Determine the (X, Y) coordinate at the center of the cell enclosing the given text.  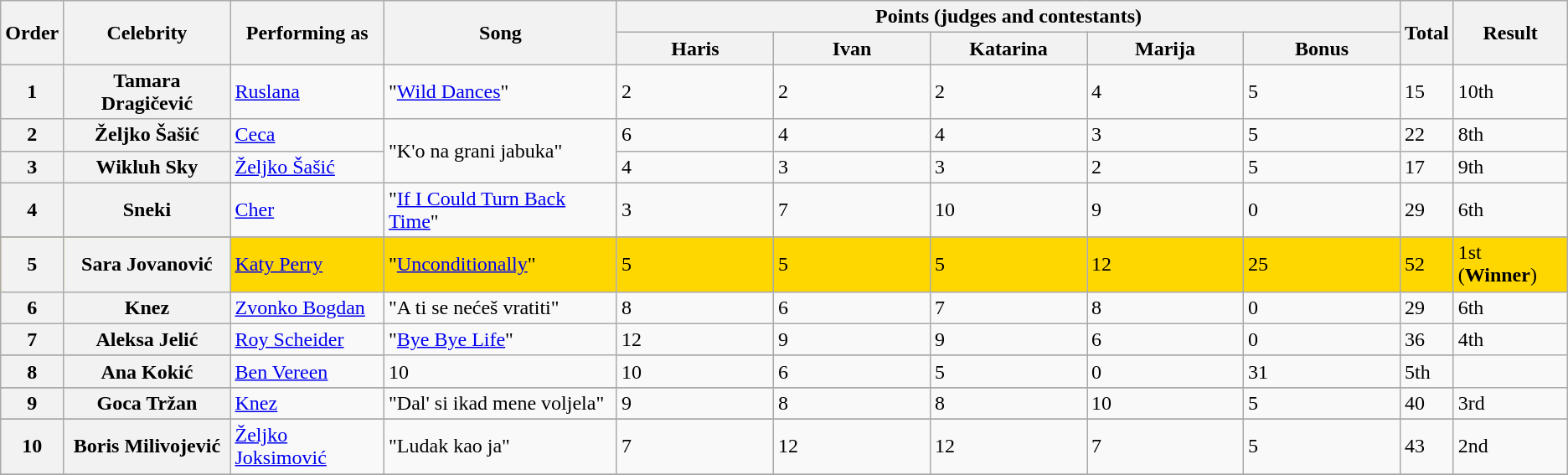
Sara Jovanović (147, 265)
Zvonko Bogdan (307, 307)
"Wild Dances" (500, 92)
9th (1510, 167)
"Dal' si ikad mene voljela" (500, 403)
Wikluh Sky (147, 167)
3rd (1510, 403)
Points (judges and contestants) (1008, 17)
17 (1427, 167)
Ivan (851, 49)
Ana Kokić (147, 371)
Ceca (307, 135)
1st (Winner) (1510, 265)
"A ti se nećeš vratiti" (500, 307)
10th (1510, 92)
22 (1427, 135)
4th (1510, 339)
Željko Joksimović (307, 446)
"If I Could Turn Back Time" (500, 209)
Katarina (1008, 49)
Performing as (307, 33)
43 (1427, 446)
Result (1510, 33)
Ruslana (307, 92)
Katy Perry (307, 265)
Marija (1166, 49)
"Ludak kao ja" (500, 446)
1 (32, 92)
"K'o na grani jabuka" (500, 151)
52 (1427, 265)
5th (1427, 371)
Haris (695, 49)
Song (500, 33)
Ben Vereen (307, 371)
Goca Tržan (147, 403)
31 (1322, 371)
2nd (1510, 446)
Sneki (147, 209)
Boris Milivojević (147, 446)
Tamara Dragičević (147, 92)
Total (1427, 33)
Bonus (1322, 49)
Celebrity (147, 33)
Order (32, 33)
Aleksa Jelić (147, 339)
"Bye Bye Life" (500, 339)
"Unconditionally" (500, 265)
Roy Scheider (307, 339)
40 (1427, 403)
15 (1427, 92)
25 (1322, 265)
8th (1510, 135)
Cher (307, 209)
36 (1427, 339)
